Extract the [x, y] coordinate from the center of the cell holding the provided text.  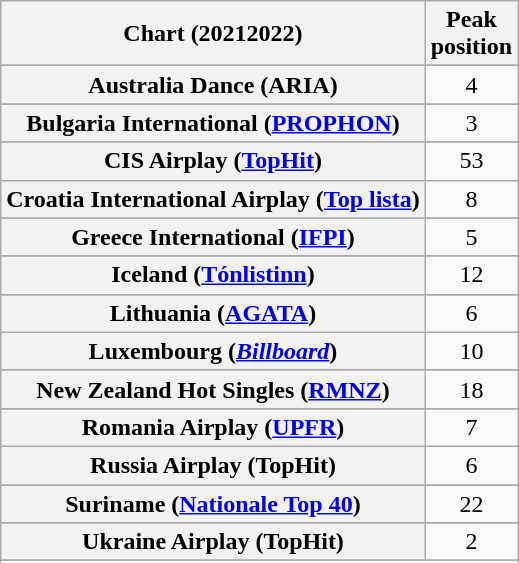
Greece International (IFPI) [213, 237]
Croatia International Airplay (Top lista) [213, 199]
New Zealand Hot Singles (RMNZ) [213, 389]
7 [471, 427]
8 [471, 199]
3 [471, 123]
10 [471, 351]
12 [471, 275]
5 [471, 237]
Suriname (Nationale Top 40) [213, 503]
Russia Airplay (TopHit) [213, 465]
Luxembourg (Billboard) [213, 351]
Bulgaria International (PROPHON) [213, 123]
22 [471, 503]
Peakposition [471, 34]
4 [471, 85]
CIS Airplay (TopHit) [213, 161]
Lithuania (AGATA) [213, 313]
Romania Airplay (UPFR) [213, 427]
Iceland (Tónlistinn) [213, 275]
2 [471, 542]
Chart (20212022) [213, 34]
Ukraine Airplay (TopHit) [213, 542]
53 [471, 161]
18 [471, 389]
Australia Dance (ARIA) [213, 85]
